Determine the (x, y) coordinate at the center of the cell enclosing the given text.  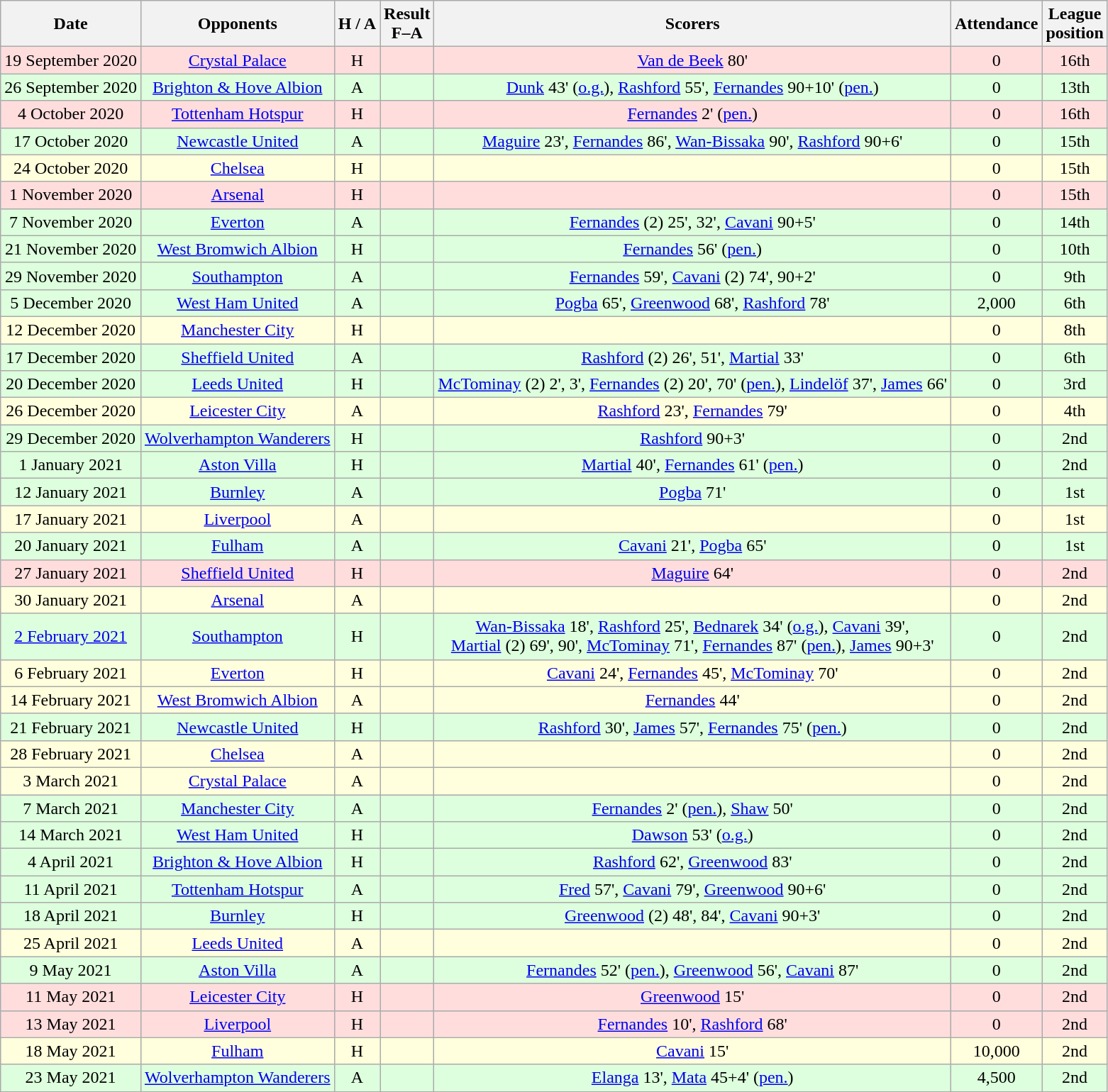
18 April 2021 (71, 916)
Rashford 23', Fernandes 79' (692, 411)
Fred 57', Cavani 79', Greenwood 90+6' (692, 889)
Pogba 71' (692, 492)
3rd (1075, 384)
10,000 (997, 1051)
Greenwood 15' (692, 997)
Dawson 53' (o.g.) (692, 835)
Greenwood (2) 48', 84', Cavani 90+3' (692, 916)
Rashford 90+3' (692, 438)
Elanga 13', Mata 45+4' (pen.) (692, 1078)
Cavani 21', Pogba 65' (692, 546)
18 May 2021 (71, 1051)
11 May 2021 (71, 997)
McTominay (2) 2', 3', Fernandes (2) 20', 70' (pen.), Lindelöf 37', James 66' (692, 384)
1 January 2021 (71, 465)
28 February 2021 (71, 754)
7 November 2020 (71, 222)
Cavani 24', Fernandes 45', McTominay 70' (692, 673)
13 May 2021 (71, 1024)
14 February 2021 (71, 700)
Fernandes (2) 25', 32', Cavani 90+5' (692, 222)
Rashford (2) 26', 51', Martial 33' (692, 357)
12 January 2021 (71, 492)
4 April 2021 (71, 862)
Leagueposition (1075, 24)
Fernandes 2' (pen.), Shaw 50' (692, 808)
2,000 (997, 303)
Rashford 62', Greenwood 83' (692, 862)
11 April 2021 (71, 889)
8th (1075, 330)
Wan-Bissaka 18', Rashford 25', Bednarek 34' (o.g.), Cavani 39',Martial (2) 69', 90', McTominay 71', Fernandes 87' (pen.), James 90+3' (692, 637)
Fernandes 2' (pen.) (692, 114)
29 November 2020 (71, 276)
Rashford 30', James 57', Fernandes 75' (pen.) (692, 727)
19 September 2020 (71, 60)
29 December 2020 (71, 438)
24 October 2020 (71, 168)
14th (1075, 222)
Attendance (997, 24)
5 December 2020 (71, 303)
Martial 40', Fernandes 61' (pen.) (692, 465)
Date (71, 24)
Maguire 64' (692, 573)
Van de Beek 80' (692, 60)
Fernandes 56' (pen.) (692, 249)
20 December 2020 (71, 384)
Fernandes 10', Rashford 68' (692, 1024)
ResultF–A (407, 24)
17 December 2020 (71, 357)
9th (1075, 276)
Maguire 23', Fernandes 86', Wan-Bissaka 90', Rashford 90+6' (692, 141)
21 November 2020 (71, 249)
30 January 2021 (71, 600)
Cavani 15' (692, 1051)
27 January 2021 (71, 573)
Fernandes 59', Cavani (2) 74', 90+2' (692, 276)
7 March 2021 (71, 808)
4 October 2020 (71, 114)
Fernandes 52' (pen.), Greenwood 56', Cavani 87' (692, 970)
Opponents (237, 24)
1 November 2020 (71, 195)
3 March 2021 (71, 781)
25 April 2021 (71, 943)
Dunk 43' (o.g.), Rashford 55', Fernandes 90+10' (pen.) (692, 87)
Scorers (692, 24)
9 May 2021 (71, 970)
Fernandes 44' (692, 700)
21 February 2021 (71, 727)
14 March 2021 (71, 835)
4th (1075, 411)
13th (1075, 87)
17 January 2021 (71, 519)
26 December 2020 (71, 411)
6 February 2021 (71, 673)
Pogba 65', Greenwood 68', Rashford 78' (692, 303)
17 October 2020 (71, 141)
26 September 2020 (71, 87)
12 December 2020 (71, 330)
10th (1075, 249)
H / A (357, 24)
4,500 (997, 1078)
23 May 2021 (71, 1078)
20 January 2021 (71, 546)
2 February 2021 (71, 637)
